Capture the cell that displays the provided text and extract its [X, Y] central coordinate. 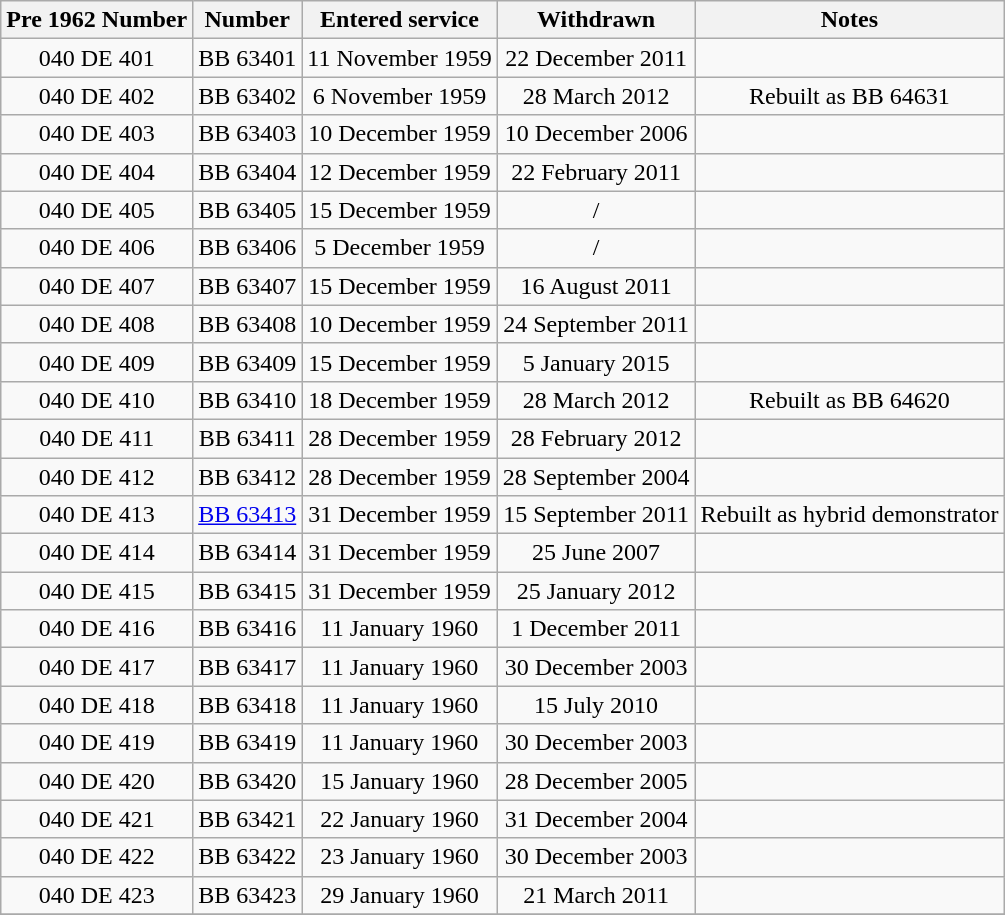
BB 63415 [248, 591]
BB 63404 [248, 172]
25 June 2007 [596, 553]
Notes [850, 20]
BB 63413 [248, 515]
22 December 2011 [596, 58]
040 DE 420 [97, 781]
18 December 1959 [400, 400]
12 December 1959 [400, 172]
040 DE 421 [97, 819]
040 DE 417 [97, 667]
22 February 2011 [596, 172]
Rebuilt as hybrid demonstrator [850, 515]
040 DE 411 [97, 438]
1 December 2011 [596, 629]
BB 63402 [248, 96]
23 January 1960 [400, 857]
040 DE 407 [97, 286]
31 December 2004 [596, 819]
040 DE 403 [97, 134]
040 DE 414 [97, 553]
15 July 2010 [596, 705]
BB 63420 [248, 781]
6 November 1959 [400, 96]
040 DE 413 [97, 515]
Number [248, 20]
21 March 2011 [596, 895]
22 January 1960 [400, 819]
BB 63411 [248, 438]
10 December 2006 [596, 134]
25 January 2012 [596, 591]
28 December 2005 [596, 781]
040 DE 410 [97, 400]
Withdrawn [596, 20]
040 DE 408 [97, 324]
11 November 1959 [400, 58]
040 DE 418 [97, 705]
BB 63416 [248, 629]
Rebuilt as BB 64631 [850, 96]
Pre 1962 Number [97, 20]
040 DE 419 [97, 743]
BB 63405 [248, 210]
BB 63410 [248, 400]
5 December 1959 [400, 248]
15 January 1960 [400, 781]
040 DE 409 [97, 362]
24 September 2011 [596, 324]
28 February 2012 [596, 438]
040 DE 415 [97, 591]
5 January 2015 [596, 362]
BB 63421 [248, 819]
BB 63408 [248, 324]
BB 63417 [248, 667]
BB 63422 [248, 857]
040 DE 401 [97, 58]
Rebuilt as BB 64620 [850, 400]
BB 63419 [248, 743]
BB 63406 [248, 248]
BB 63412 [248, 477]
BB 63423 [248, 895]
040 DE 422 [97, 857]
040 DE 404 [97, 172]
BB 63403 [248, 134]
040 DE 412 [97, 477]
Entered service [400, 20]
BB 63418 [248, 705]
BB 63401 [248, 58]
BB 63407 [248, 286]
040 DE 405 [97, 210]
16 August 2011 [596, 286]
28 September 2004 [596, 477]
29 January 1960 [400, 895]
BB 63409 [248, 362]
15 September 2011 [596, 515]
040 DE 402 [97, 96]
BB 63414 [248, 553]
040 DE 406 [97, 248]
040 DE 416 [97, 629]
040 DE 423 [97, 895]
